Capture the cell that displays the provided text and extract its [X, Y] central coordinate. 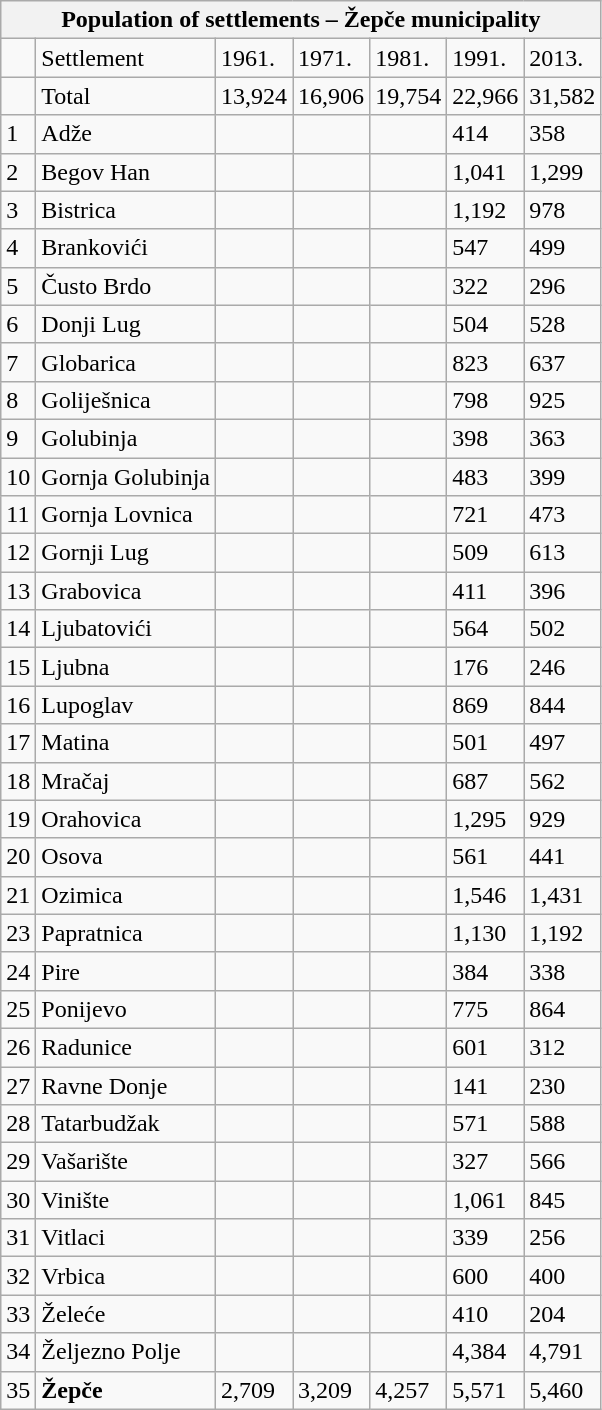
34 [18, 1352]
4,257 [408, 1390]
358 [562, 134]
312 [562, 1047]
16 [18, 705]
141 [486, 1085]
7 [18, 362]
2 [18, 172]
Gornji Lug [126, 553]
721 [486, 515]
1,130 [486, 933]
Ozimica [126, 895]
26 [18, 1047]
588 [562, 1124]
27 [18, 1085]
Brankovići [126, 248]
25 [18, 1009]
176 [486, 667]
Donji Lug [126, 324]
1,041 [486, 172]
441 [562, 857]
1,295 [486, 819]
Golubinja [126, 438]
2,709 [254, 1390]
3 [18, 210]
571 [486, 1124]
1991. [486, 58]
845 [562, 1200]
11 [18, 515]
1981. [408, 58]
528 [562, 324]
547 [486, 248]
869 [486, 705]
384 [486, 971]
Ljubatovići [126, 629]
Žepče [126, 1390]
Čusto Brdo [126, 286]
1 [18, 134]
499 [562, 248]
414 [486, 134]
Vrbica [126, 1276]
509 [486, 553]
561 [486, 857]
Population of settlements – Žepče municipality [301, 20]
33 [18, 1314]
31 [18, 1238]
Gornja Lovnica [126, 515]
Lupoglav [126, 705]
637 [562, 362]
929 [562, 819]
322 [486, 286]
24 [18, 971]
Mračaj [126, 781]
564 [486, 629]
1,546 [486, 895]
Begov Han [126, 172]
296 [562, 286]
9 [18, 438]
978 [562, 210]
600 [486, 1276]
504 [486, 324]
410 [486, 1314]
1961. [254, 58]
473 [562, 515]
Orahovica [126, 819]
32 [18, 1276]
10 [18, 477]
6 [18, 324]
19,754 [408, 96]
13,924 [254, 96]
Globarica [126, 362]
502 [562, 629]
399 [562, 477]
864 [562, 1009]
1,431 [562, 895]
Adže [126, 134]
Goliješnica [126, 400]
2013. [562, 58]
Osova [126, 857]
925 [562, 400]
497 [562, 743]
13 [18, 591]
15 [18, 667]
844 [562, 705]
35 [18, 1390]
28 [18, 1124]
204 [562, 1314]
Pire [126, 971]
29 [18, 1162]
613 [562, 553]
363 [562, 438]
14 [18, 629]
396 [562, 591]
398 [486, 438]
21 [18, 895]
Ljubna [126, 667]
Vašarište [126, 1162]
Gornja Golubinja [126, 477]
Bistrica [126, 210]
30 [18, 1200]
31,582 [562, 96]
Tatarbudžak [126, 1124]
339 [486, 1238]
22,966 [486, 96]
327 [486, 1162]
687 [486, 781]
5,571 [486, 1390]
8 [18, 400]
4 [18, 248]
823 [486, 362]
566 [562, 1162]
Radunice [126, 1047]
775 [486, 1009]
501 [486, 743]
798 [486, 400]
483 [486, 477]
Ravne Donje [126, 1085]
230 [562, 1085]
Settlement [126, 58]
1971. [332, 58]
18 [18, 781]
5 [18, 286]
Vitlaci [126, 1238]
19 [18, 819]
Grabovica [126, 591]
562 [562, 781]
23 [18, 933]
256 [562, 1238]
400 [562, 1276]
Ponijevo [126, 1009]
20 [18, 857]
16,906 [332, 96]
411 [486, 591]
Matina [126, 743]
338 [562, 971]
17 [18, 743]
Vinište [126, 1200]
4,384 [486, 1352]
12 [18, 553]
Željezno Polje [126, 1352]
4,791 [562, 1352]
3,209 [332, 1390]
Želeće [126, 1314]
246 [562, 667]
1,061 [486, 1200]
5,460 [562, 1390]
Papratnica [126, 933]
Total [126, 96]
601 [486, 1047]
1,299 [562, 172]
